For the text-containing cell, return its midpoint in [x, y] coordinate format. 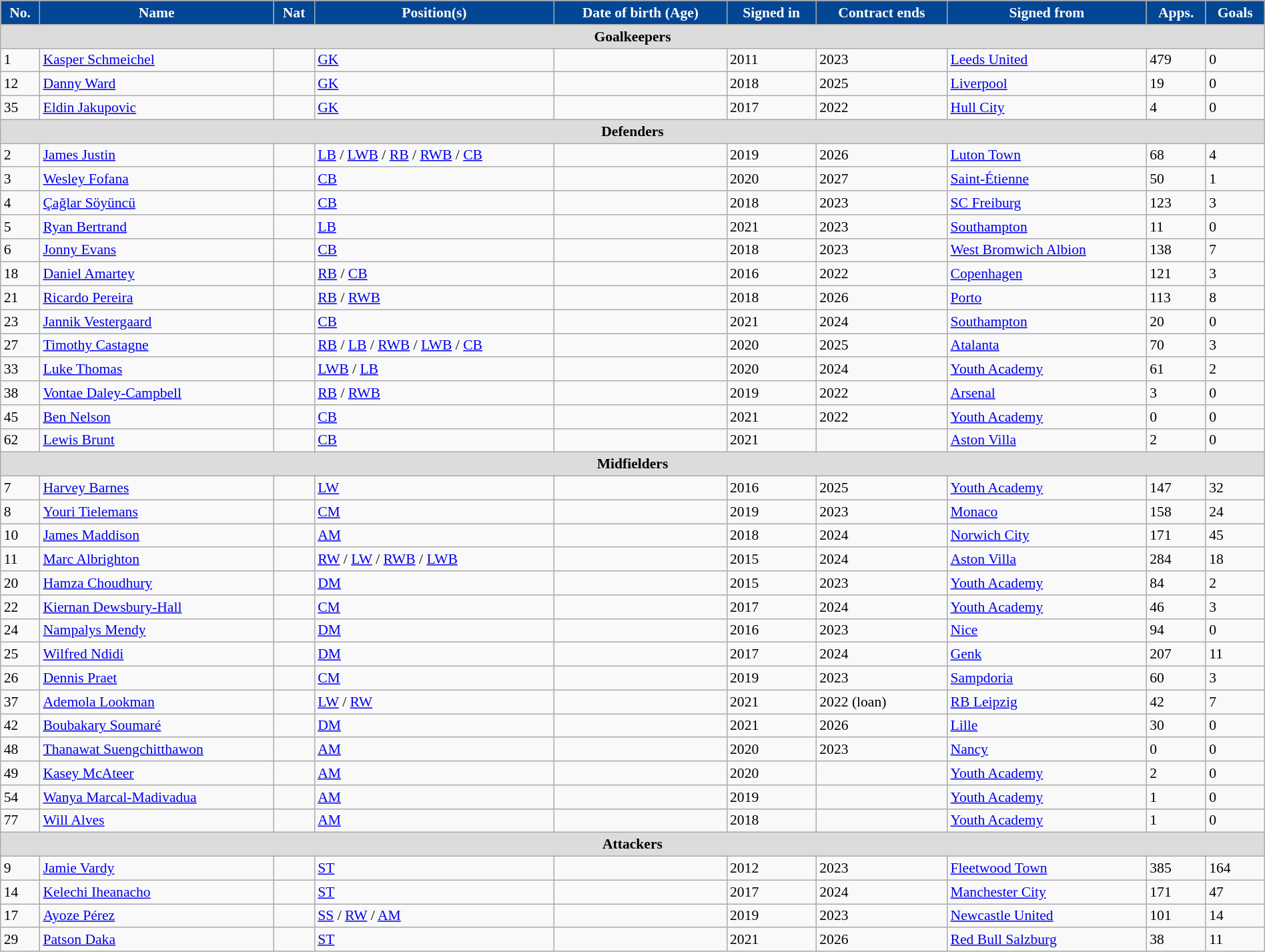
West Bromwich Albion [1047, 250]
94 [1176, 630]
Goals [1235, 13]
479 [1176, 60]
12 [20, 84]
Will Alves [156, 821]
Eldin Jakupovic [156, 108]
Goalkeepers [632, 37]
Defenders [632, 131]
6 [20, 250]
Liverpool [1047, 84]
Luton Town [1047, 155]
Timothy Castagne [156, 346]
Hull City [1047, 108]
35 [20, 108]
284 [1176, 560]
30 [1176, 726]
Daniel Amartey [156, 274]
54 [20, 797]
48 [20, 750]
121 [1176, 274]
23 [20, 322]
Ben Nelson [156, 417]
17 [20, 916]
James Justin [156, 155]
Porto [1047, 298]
25 [20, 654]
RB / CB [434, 274]
Boubakary Soumaré [156, 726]
Nat [294, 13]
19 [1176, 84]
Kiernan Dewsbury-Hall [156, 607]
Wilfred Ndidi [156, 654]
21 [20, 298]
Contract ends [881, 13]
207 [1176, 654]
5 [20, 227]
Copenhagen [1047, 274]
2011 [771, 60]
Nancy [1047, 750]
2012 [771, 869]
Patson Daka [156, 940]
Monaco [1047, 512]
Harvey Barnes [156, 488]
Marc Albrighton [156, 560]
RB Leipzig [1047, 702]
Norwich City [1047, 536]
RW / LW / RWB / LWB [434, 560]
Apps. [1176, 13]
Fleetwood Town [1047, 869]
Date of birth (Age) [641, 13]
Wanya Marcal-Madivadua [156, 797]
Saint-Étienne [1047, 179]
Ricardo Pereira [156, 298]
Kasey McAteer [156, 773]
Kelechi Iheanacho [156, 892]
Kasper Schmeichel [156, 60]
Jannik Vestergaard [156, 322]
Ayoze Pérez [156, 916]
Dennis Praet [156, 678]
385 [1176, 869]
147 [1176, 488]
Nice [1047, 630]
LB [434, 227]
158 [1176, 512]
70 [1176, 346]
Jamie Vardy [156, 869]
Lille [1047, 726]
No. [20, 13]
Genk [1047, 654]
SC Freiburg [1047, 203]
Atalanta [1047, 346]
49 [20, 773]
Attackers [632, 845]
62 [20, 440]
Hamza Choudhury [156, 583]
77 [20, 821]
Thanawat Suengchitthawon [156, 750]
2022 (loan) [881, 702]
68 [1176, 155]
RB / LB / RWB / LWB / CB [434, 346]
46 [1176, 607]
Wesley Fofana [156, 179]
Red Bull Salzburg [1047, 940]
123 [1176, 203]
10 [20, 536]
Leeds United [1047, 60]
Sampdoria [1047, 678]
50 [1176, 179]
Danny Ward [156, 84]
Arsenal [1047, 393]
32 [1235, 488]
9 [20, 869]
Luke Thomas [156, 370]
Name [156, 13]
113 [1176, 298]
164 [1235, 869]
LWB / LB [434, 370]
33 [20, 370]
James Maddison [156, 536]
LW [434, 488]
LB / LWB / RB / RWB / CB [434, 155]
Manchester City [1047, 892]
29 [20, 940]
Çağlar Söyüncü [156, 203]
22 [20, 607]
Newcastle United [1047, 916]
101 [1176, 916]
37 [20, 702]
2027 [881, 179]
SS / RW / AM [434, 916]
Ryan Bertrand [156, 227]
Vontae Daley-Campbell [156, 393]
Youri Tielemans [156, 512]
61 [1176, 370]
47 [1235, 892]
Nampalys Mendy [156, 630]
Signed from [1047, 13]
138 [1176, 250]
84 [1176, 583]
Jonny Evans [156, 250]
26 [20, 678]
Ademola Lookman [156, 702]
60 [1176, 678]
Position(s) [434, 13]
27 [20, 346]
Midfielders [632, 464]
Lewis Brunt [156, 440]
LW / RW [434, 702]
Signed in [771, 13]
